For the text-containing cell, return its midpoint in (X, Y) coordinate format. 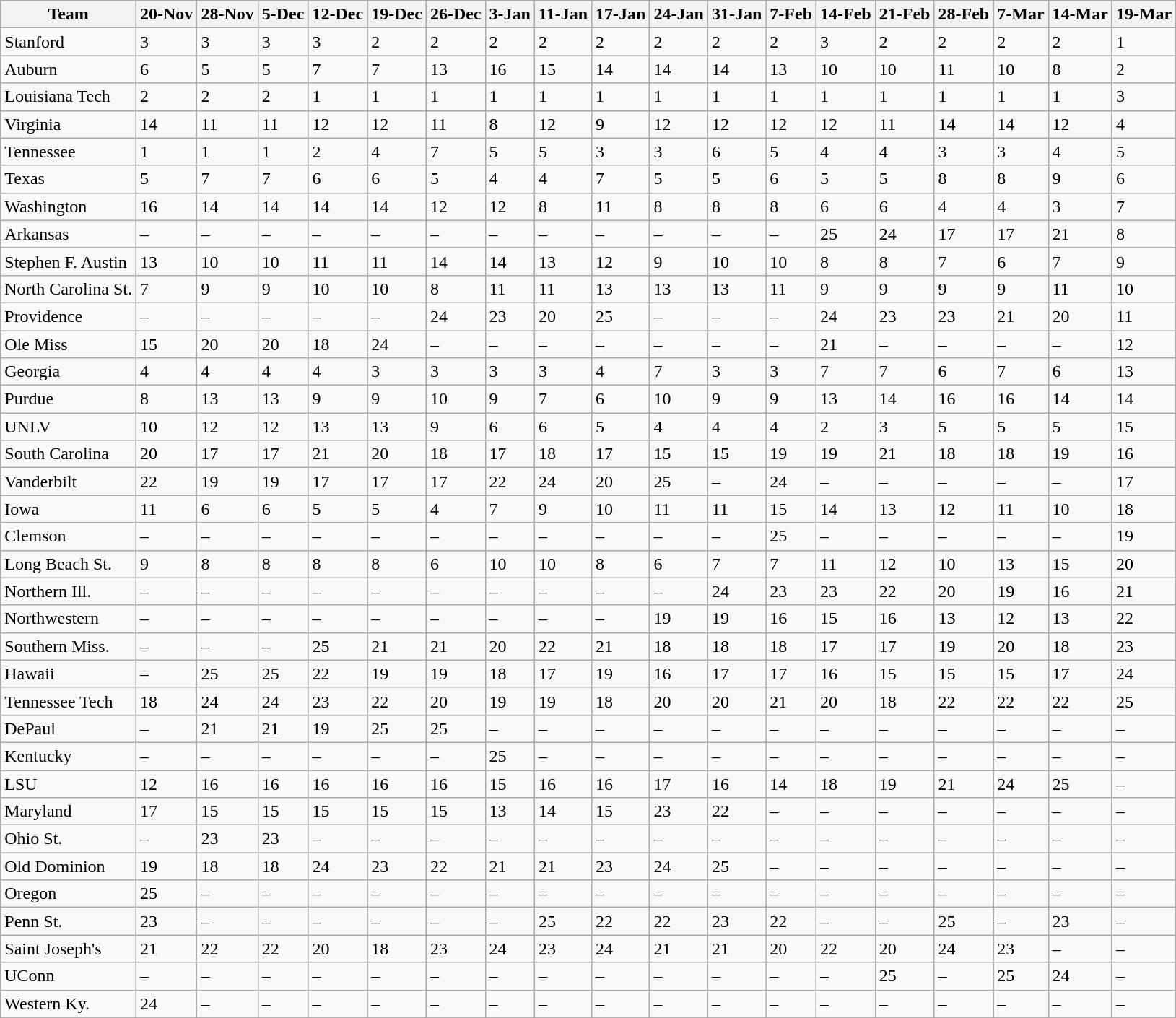
19-Dec (397, 14)
Washington (69, 206)
20-Nov (166, 14)
LSU (69, 783)
14-Mar (1080, 14)
Oregon (69, 894)
Ohio St. (69, 839)
DePaul (69, 728)
North Carolina St. (69, 289)
Kentucky (69, 756)
Providence (69, 316)
7-Mar (1021, 14)
3-Jan (510, 14)
12-Dec (338, 14)
South Carolina (69, 454)
Louisiana Tech (69, 97)
Penn St. (69, 921)
5-Dec (283, 14)
7-Feb (791, 14)
Iowa (69, 509)
Northern Ill. (69, 591)
Tennessee Tech (69, 701)
Georgia (69, 372)
Western Ky. (69, 1004)
Hawaii (69, 674)
31-Jan (736, 14)
UNLV (69, 427)
17-Jan (621, 14)
21-Feb (905, 14)
Northwestern (69, 619)
Stanford (69, 42)
28-Feb (964, 14)
Vanderbilt (69, 482)
Arkansas (69, 234)
Tennessee (69, 152)
Stephen F. Austin (69, 261)
Ole Miss (69, 344)
Virginia (69, 124)
Purdue (69, 399)
Maryland (69, 812)
14-Feb (846, 14)
28-Nov (227, 14)
Saint Joseph's (69, 949)
11-Jan (563, 14)
Southern Miss. (69, 646)
Long Beach St. (69, 564)
Team (69, 14)
Old Dominion (69, 866)
Clemson (69, 536)
UConn (69, 976)
26-Dec (456, 14)
24-Jan (679, 14)
Auburn (69, 69)
Texas (69, 179)
19-Mar (1144, 14)
